Return the [X, Y] coordinate for the center point of the cell that contains the specified text.  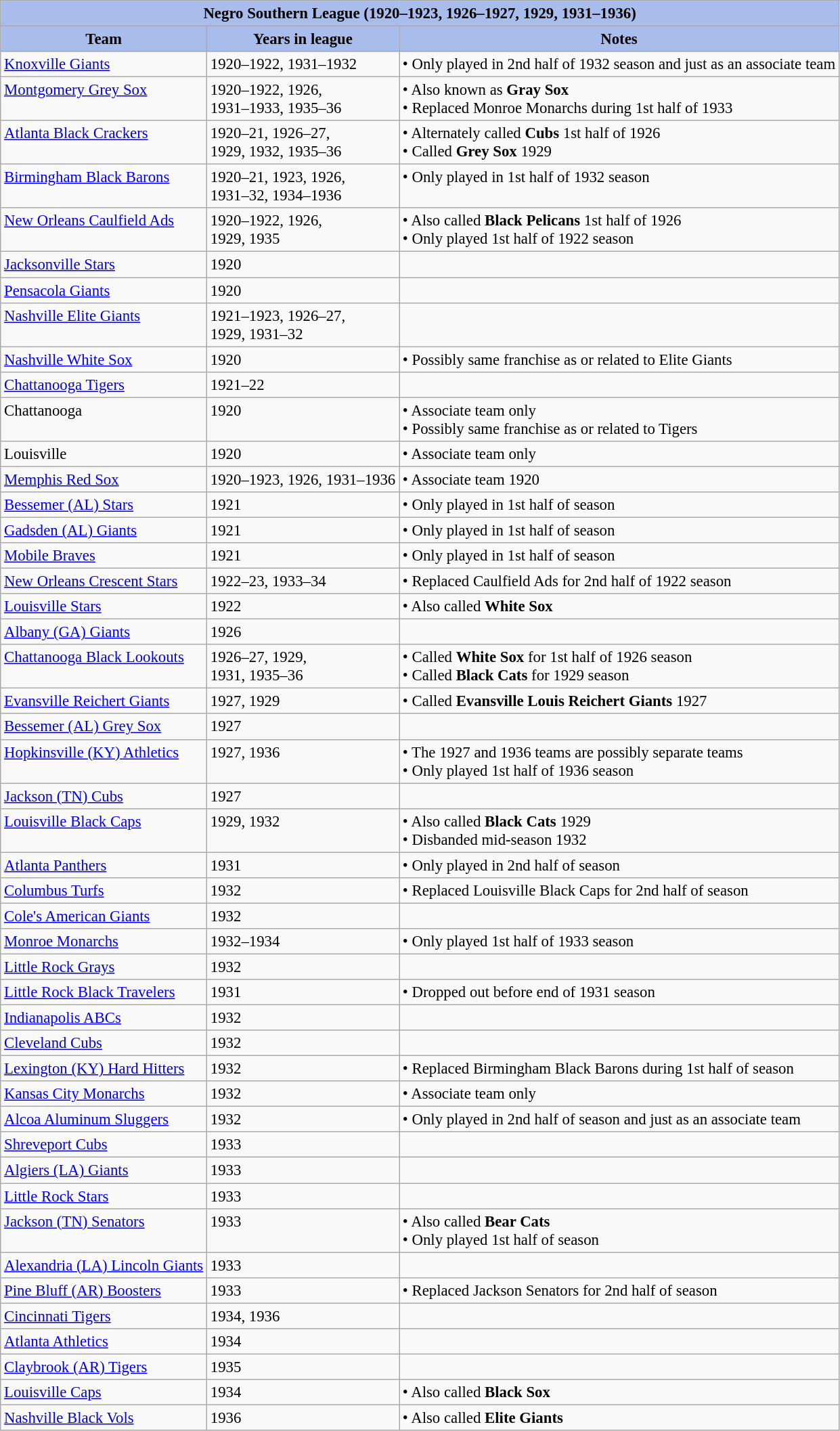
1936 [303, 1417]
• Also called Black Sox [619, 1392]
New Orleans Caulfield Ads [104, 230]
Atlanta Black Crackers [104, 142]
• Alternately called Cubs 1st half of 1926• Called Grey Sox 1929 [619, 142]
1921–1923, 1926–27,1929, 1931–32 [303, 325]
Cole's American Giants [104, 916]
1921–22 [303, 384]
Monroe Monarchs [104, 942]
Birmingham Black Barons [104, 187]
Louisville Stars [104, 607]
Knoxville Giants [104, 64]
Montgomery Grey Sox [104, 99]
• Also called Black Pelicans 1st half of 1926• Only played 1st half of 1922 season [619, 230]
Louisville [104, 454]
1920–1923, 1926, 1931–1936 [303, 479]
Nashville Elite Giants [104, 325]
1934, 1936 [303, 1316]
1922–23, 1933–34 [303, 581]
Cincinnati Tigers [104, 1316]
Little Rock Grays [104, 967]
Atlanta Panthers [104, 865]
Jacksonville Stars [104, 265]
1920–1922, 1926,1931–1933, 1935–36 [303, 99]
Chattanooga Tigers [104, 384]
1920–21, 1923, 1926,1931–32, 1934–1936 [303, 187]
• Also called Elite Giants [619, 1417]
Chattanooga Black Lookouts [104, 666]
1927, 1936 [303, 761]
Little Rock Stars [104, 1196]
Notes [619, 39]
Pensacola Giants [104, 290]
1922 [303, 607]
• Associate team only• Possibly same franchise as or related to Tigers [619, 420]
Shreveport Cubs [104, 1145]
• Replaced Louisville Black Caps for 2nd half of season [619, 891]
Mobile Braves [104, 556]
• Replaced Caulfield Ads for 2nd half of 1922 season [619, 581]
Hopkinsville (KY) Athletics [104, 761]
Chattanooga [104, 420]
• Also called White Sox [619, 607]
Pine Bluff (AR) Boosters [104, 1290]
Albany (GA) Giants [104, 632]
Claybrook (AR) Tigers [104, 1367]
• Called White Sox for 1st half of 1926 season• Called Black Cats for 1929 season [619, 666]
• Associate team 1920 [619, 479]
• Only played in 2nd half of season and just as an associate team [619, 1120]
• Also called Black Cats 1929• Disbanded mid-season 1932 [619, 830]
1926–27, 1929,1931, 1935–36 [303, 666]
Memphis Red Sox [104, 479]
Alcoa Aluminum Sluggers [104, 1120]
Nashville Black Vols [104, 1417]
Indianapolis ABCs [104, 1018]
New Orleans Crescent Stars [104, 581]
1920–1922, 1931–1932 [303, 64]
Bessemer (AL) Grey Sox [104, 727]
Columbus Turfs [104, 891]
Louisville Black Caps [104, 830]
• Also called Bear Cats• Only played 1st half of season [619, 1231]
Jackson (TN) Cubs [104, 796]
Algiers (LA) Giants [104, 1170]
• Called Evansville Louis Reichert Giants 1927 [619, 701]
• Only played in 2nd half of season [619, 865]
Nashville White Sox [104, 359]
1935 [303, 1367]
• Only played in 1st half of 1932 season [619, 187]
Kansas City Monarchs [104, 1094]
Little Rock Black Travelers [104, 992]
• Only played in 2nd half of 1932 season and just as an associate team [619, 64]
Lexington (KY) Hard Hitters [104, 1069]
• Only played 1st half of 1933 season [619, 942]
Bessemer (AL) Stars [104, 505]
Evansville Reichert Giants [104, 701]
• Dropped out before end of 1931 season [619, 992]
Team [104, 39]
Negro Southern League (1920–1923, 1926–1927, 1929, 1931–1936) [420, 14]
Years in league [303, 39]
1927, 1929 [303, 701]
• Possibly same franchise as or related to Elite Giants [619, 359]
Gadsden (AL) Giants [104, 530]
Alexandria (LA) Lincoln Giants [104, 1265]
1920–21, 1926–27,1929, 1932, 1935–36 [303, 142]
• Replaced Jackson Senators for 2nd half of season [619, 1290]
1929, 1932 [303, 830]
Cleveland Cubs [104, 1043]
1926 [303, 632]
• Replaced Birmingham Black Barons during 1st half of season [619, 1069]
1920–1922, 1926,1929, 1935 [303, 230]
• The 1927 and 1936 teams are possibly separate teams• Only played 1st half of 1936 season [619, 761]
Louisville Caps [104, 1392]
Jackson (TN) Senators [104, 1231]
1932–1934 [303, 942]
Atlanta Athletics [104, 1342]
• Also known as Gray Sox• Replaced Monroe Monarchs during 1st half of 1933 [619, 99]
